Determine the [X, Y] coordinate at the center of the cell enclosing the given text.  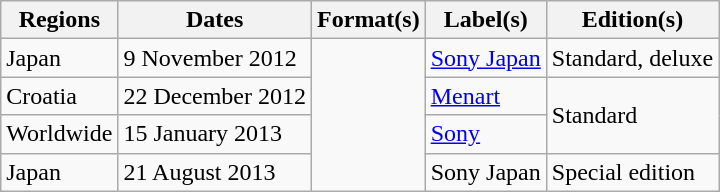
21 August 2013 [215, 172]
Special edition [632, 172]
Regions [60, 20]
9 November 2012 [215, 58]
Edition(s) [632, 20]
Croatia [60, 96]
Menart [486, 96]
Format(s) [369, 20]
15 January 2013 [215, 134]
Standard, deluxe [632, 58]
22 December 2012 [215, 96]
Label(s) [486, 20]
Dates [215, 20]
Standard [632, 115]
Sony [486, 134]
Worldwide [60, 134]
